Capture the cell that displays the provided text and extract its (x, y) central coordinate. 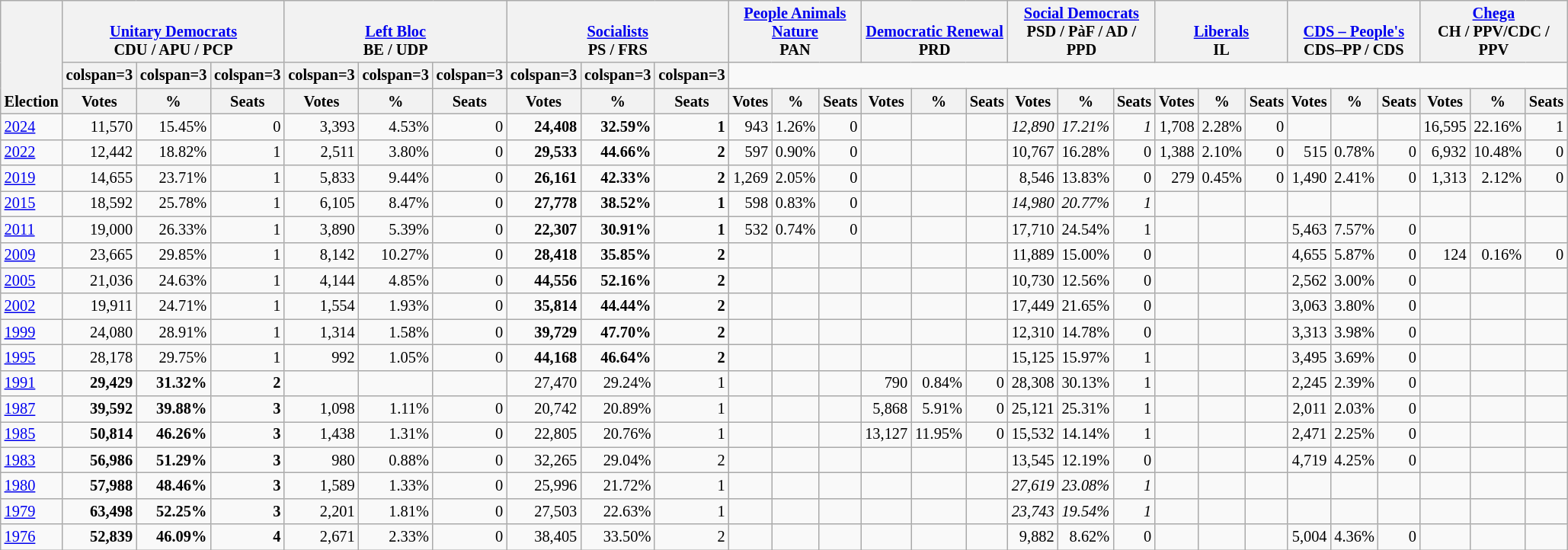
3.98% (1354, 332)
20,742 (544, 409)
22,805 (544, 434)
ChegaCH / PPV/CDC / PPV (1493, 31)
2.10% (1222, 152)
1987 (32, 409)
4,719 (1309, 460)
2.41% (1354, 178)
21.65% (1086, 306)
0.78% (1354, 152)
790 (886, 383)
5,868 (886, 409)
1,438 (322, 434)
38,405 (544, 537)
1999 (32, 332)
515 (1309, 152)
279 (1176, 178)
2,011 (1309, 409)
18,592 (99, 203)
35,814 (544, 306)
20.76% (617, 434)
1.26% (795, 126)
24,080 (99, 332)
5,004 (1309, 537)
2005 (32, 280)
1,554 (322, 306)
1.05% (396, 357)
47.70% (617, 332)
22,307 (544, 229)
CDS – People'sCDS–PP / CDS (1354, 31)
1976 (32, 537)
17,710 (1033, 229)
15,125 (1033, 357)
13.83% (1086, 178)
13,127 (886, 434)
0.88% (396, 460)
4.36% (1354, 537)
19,911 (99, 306)
2002 (32, 306)
12,442 (99, 152)
2009 (32, 255)
Left BlocBE / UDP (395, 31)
15.45% (174, 126)
5.39% (396, 229)
29,533 (544, 152)
1983 (32, 460)
26,161 (544, 178)
33.50% (617, 537)
2,245 (1309, 383)
992 (322, 357)
24.71% (174, 306)
56,986 (99, 460)
2.39% (1354, 383)
8.47% (396, 203)
3,393 (322, 126)
20.77% (1086, 203)
57,988 (99, 485)
5,833 (322, 178)
2,471 (1309, 434)
2022 (32, 152)
6,932 (1445, 152)
4,144 (322, 280)
2,562 (1309, 280)
19.54% (1086, 511)
35.85% (617, 255)
14.78% (1086, 332)
3,063 (1309, 306)
23.08% (1086, 485)
2.03% (1354, 409)
10,767 (1033, 152)
25.78% (174, 203)
28,418 (544, 255)
2015 (32, 203)
32,265 (544, 460)
13,545 (1033, 460)
16.28% (1086, 152)
2.12% (1498, 178)
21,036 (99, 280)
50,814 (99, 434)
0.16% (1498, 255)
9,882 (1033, 537)
16,595 (1445, 126)
27,778 (544, 203)
29.04% (617, 460)
1.33% (396, 485)
4.25% (1354, 460)
11,570 (99, 126)
3.00% (1354, 280)
0.45% (1222, 178)
10.27% (396, 255)
980 (322, 460)
29,429 (99, 383)
11.95% (939, 434)
1.11% (396, 409)
20.89% (617, 409)
46.26% (174, 434)
7.57% (1354, 229)
15.00% (1086, 255)
17,449 (1033, 306)
52.25% (174, 511)
3,890 (322, 229)
51.29% (174, 460)
22.16% (1498, 126)
1.31% (396, 434)
31.32% (174, 383)
1,314 (322, 332)
44.66% (617, 152)
5.91% (939, 409)
27,470 (544, 383)
17.21% (1086, 126)
52,839 (99, 537)
3.69% (1354, 357)
2.28% (1222, 126)
4.85% (396, 280)
1991 (32, 383)
SocialistsPS / FRS (618, 31)
6,105 (322, 203)
1,708 (1176, 126)
0.84% (939, 383)
23,743 (1033, 511)
12,890 (1033, 126)
People Animals NaturePAN (795, 31)
28,308 (1033, 383)
8,546 (1033, 178)
2.05% (795, 178)
42.33% (617, 178)
2.33% (396, 537)
30.13% (1086, 383)
39,592 (99, 409)
39,729 (544, 332)
1979 (32, 511)
1.58% (396, 332)
30.91% (617, 229)
3,495 (1309, 357)
1980 (32, 485)
Democratic RenewalPRD (934, 31)
Unitary DemocratsCDU / APU / PCP (174, 31)
8,142 (322, 255)
9.44% (396, 178)
1,098 (322, 409)
4,655 (1309, 255)
1,490 (1309, 178)
2024 (32, 126)
27,619 (1033, 485)
1995 (32, 357)
10,730 (1033, 280)
2,511 (322, 152)
23,665 (99, 255)
23.71% (174, 178)
4.53% (396, 126)
48.46% (174, 485)
44,168 (544, 357)
29.75% (174, 357)
10.48% (1498, 152)
1.81% (396, 511)
15.97% (1086, 357)
598 (750, 203)
1,589 (322, 485)
63,498 (99, 511)
29.85% (174, 255)
25,121 (1033, 409)
LiberalsIL (1221, 31)
597 (750, 152)
19,000 (99, 229)
25,996 (544, 485)
2,201 (322, 511)
29.24% (617, 383)
1.93% (396, 306)
52.16% (617, 280)
25.31% (1086, 409)
14,655 (99, 178)
44,556 (544, 280)
44.44% (617, 306)
27,503 (544, 511)
8.62% (1086, 537)
5.87% (1354, 255)
14,980 (1033, 203)
943 (750, 126)
0.83% (795, 203)
22.63% (617, 511)
12.56% (1086, 280)
46.09% (174, 537)
2019 (32, 178)
12.19% (1086, 460)
14.14% (1086, 434)
24.54% (1086, 229)
15,532 (1033, 434)
0.90% (795, 152)
28.91% (174, 332)
1,388 (1176, 152)
11,889 (1033, 255)
0.74% (795, 229)
24,408 (544, 126)
24.63% (174, 280)
1985 (32, 434)
21.72% (617, 485)
124 (1445, 255)
46.64% (617, 357)
3,313 (1309, 332)
Social DemocratsPSD / PàF / AD / PPD (1082, 31)
2,671 (322, 537)
32.59% (617, 126)
1,313 (1445, 178)
2011 (32, 229)
2.25% (1354, 434)
4 (247, 537)
39.88% (174, 409)
Election (32, 56)
28,178 (99, 357)
1,269 (750, 178)
5,463 (1309, 229)
12,310 (1033, 332)
18.82% (174, 152)
26.33% (174, 229)
532 (750, 229)
38.52% (617, 203)
